Locate the cell with the specified text and output its [x, y] center coordinate. 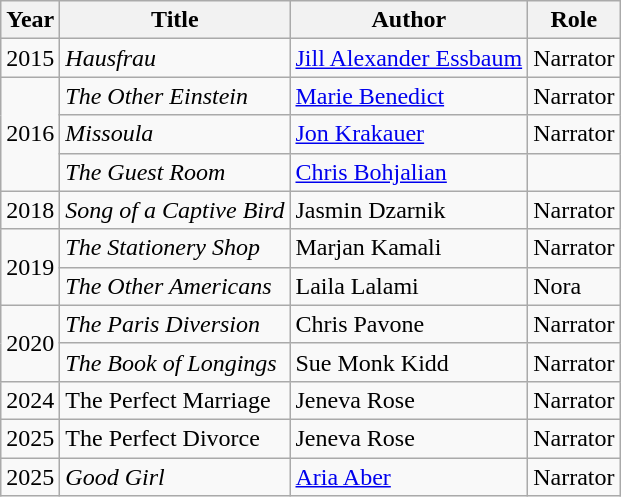
Jill Alexander Essbaum [409, 58]
2019 [30, 267]
Role [574, 20]
2015 [30, 58]
The Perfect Marriage [175, 400]
Nora [574, 286]
Author [409, 20]
The Other Einstein [175, 96]
The Book of Longings [175, 362]
Sue Monk Kidd [409, 362]
Marjan Kamali [409, 248]
Aria Aber [409, 477]
2018 [30, 210]
The Guest Room [175, 172]
Laila Lalami [409, 286]
Jasmin Dzarnik [409, 210]
The Paris Diversion [175, 324]
Chris Bohjalian [409, 172]
The Other Americans [175, 286]
The Stationery Shop [175, 248]
Title [175, 20]
Good Girl [175, 477]
Hausfrau [175, 58]
The Perfect Divorce [175, 438]
Marie Benedict [409, 96]
Song of a Captive Bird [175, 210]
Chris Pavone [409, 324]
2016 [30, 134]
Jon Krakauer [409, 134]
2024 [30, 400]
Missoula [175, 134]
Year [30, 20]
2020 [30, 343]
